Determine the [X, Y] coordinate at the center of the cell enclosing the given text.  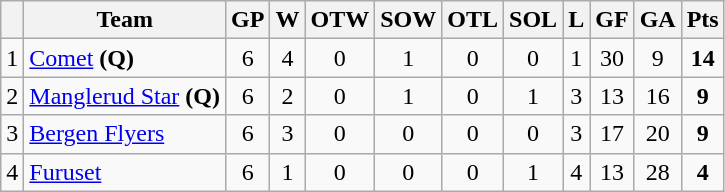
OTL [473, 20]
Manglerud Star (Q) [125, 96]
Pts [702, 20]
30 [612, 58]
SOW [408, 20]
Bergen Flyers [125, 134]
OTW [340, 20]
28 [658, 172]
16 [658, 96]
SOL [534, 20]
W [288, 20]
Furuset [125, 172]
GF [612, 20]
17 [612, 134]
GP [248, 20]
GA [658, 20]
L [576, 20]
Comet (Q) [125, 58]
14 [702, 58]
Team [125, 20]
20 [658, 134]
